From the cell containing the given text, extract its center point as (x, y) coordinate. 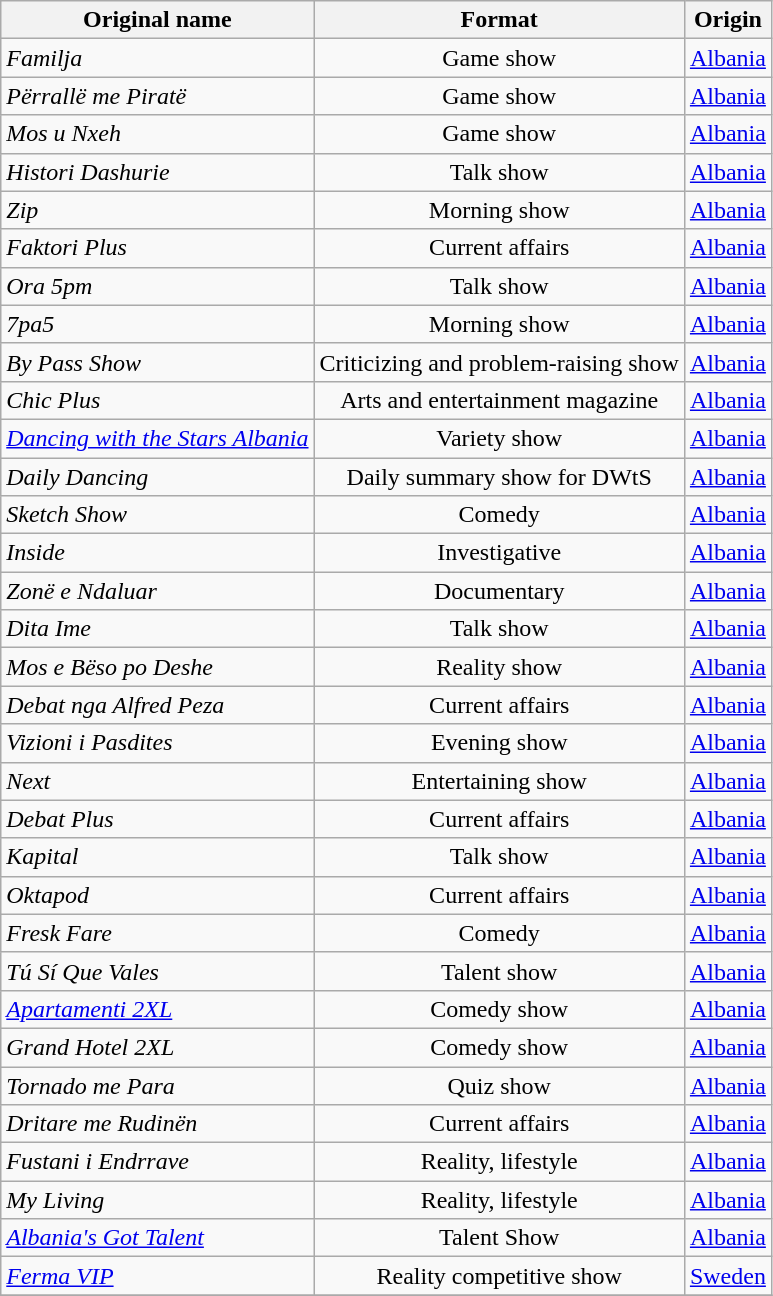
Chic Plus (158, 400)
Evening show (499, 743)
Daily summary show for DWtS (499, 477)
Debat nga Alfred Peza (158, 705)
Format (499, 20)
Histori Dashurie (158, 172)
Kapital (158, 857)
Variety show (499, 438)
Mos u Nxeh (158, 134)
Fustani i Endrrave (158, 1162)
Përrallë me Piratë (158, 96)
Zonë e Ndaluar (158, 591)
Arts and entertainment magazine (499, 400)
Mos e Bëso po Deshe (158, 667)
Dritare me Rudinën (158, 1124)
My Living (158, 1200)
Reality competitive show (499, 1276)
Debat Plus (158, 819)
Investigative (499, 553)
Fresk Fare (158, 933)
Ferma VIP (158, 1276)
Sweden (728, 1276)
Talent Show (499, 1238)
7pa5 (158, 324)
By Pass Show (158, 362)
Dita Ime (158, 629)
Reality show (499, 667)
Original name (158, 20)
Grand Hotel 2XL (158, 1047)
Apartamenti 2XL (158, 1009)
Ora 5pm (158, 286)
Dancing with the Stars Albania (158, 438)
Sketch Show (158, 515)
Entertaining show (499, 781)
Next (158, 781)
Inside (158, 553)
Documentary (499, 591)
Zip (158, 210)
Talent show (499, 971)
Vizioni i Pasdites (158, 743)
Oktapod (158, 895)
Albania's Got Talent (158, 1238)
Tú Sí Que Vales (158, 971)
Quiz show (499, 1085)
Faktori Plus (158, 248)
Criticizing and problem-raising show (499, 362)
Familja (158, 58)
Origin (728, 20)
Tornado me Para (158, 1085)
Daily Dancing (158, 477)
